Output the (X, Y) coordinate of the center of the cell containing the given text.  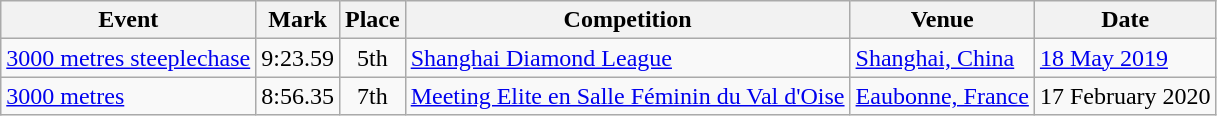
9:23.59 (298, 58)
5th (372, 58)
Event (128, 20)
Date (1125, 20)
7th (372, 96)
Shanghai Diamond League (628, 58)
Venue (942, 20)
18 May 2019 (1125, 58)
3000 metres (128, 96)
17 February 2020 (1125, 96)
3000 metres steeplechase (128, 58)
8:56.35 (298, 96)
Meeting Elite en Salle Féminin du Val d'Oise (628, 96)
Shanghai, China (942, 58)
Eaubonne, France (942, 96)
Place (372, 20)
Competition (628, 20)
Mark (298, 20)
